Extract the [X, Y] coordinate from the center of the cell holding the provided text.  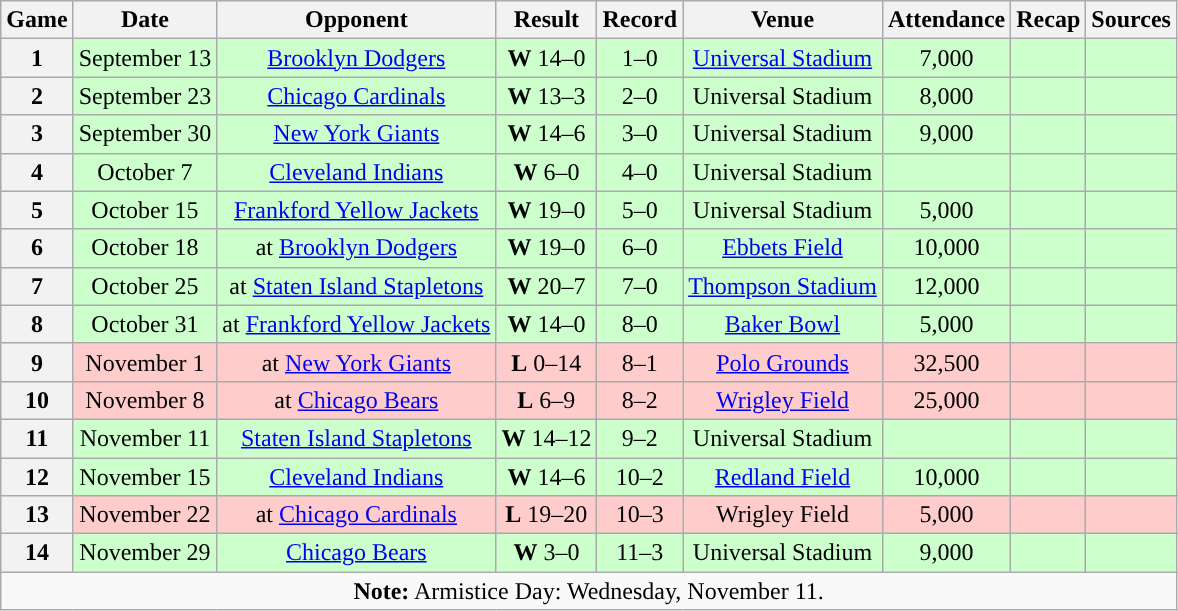
October 7 [145, 172]
at Frankford Yellow Jackets [356, 324]
Frankford Yellow Jackets [356, 210]
Venue [783, 20]
November 8 [145, 400]
September 30 [145, 134]
3–0 [640, 134]
25,000 [946, 400]
9–2 [640, 438]
November 15 [145, 477]
W 3–0 [546, 553]
4–0 [640, 172]
Note: Armistice Day: Wednesday, November 11. [589, 591]
November 1 [145, 362]
32,500 [946, 362]
November 29 [145, 553]
Chicago Cardinals [356, 96]
12,000 [946, 286]
7,000 [946, 58]
W 6–0 [546, 172]
7–0 [640, 286]
2 [37, 96]
L 0–14 [546, 362]
October 18 [145, 248]
L 6–9 [546, 400]
Recap [1048, 20]
7 [37, 286]
14 [37, 553]
1 [37, 58]
W 14–12 [546, 438]
Opponent [356, 20]
Attendance [946, 20]
September 23 [145, 96]
5–0 [640, 210]
October 25 [145, 286]
at Staten Island Stapletons [356, 286]
6–0 [640, 248]
at Chicago Cardinals [356, 515]
1–0 [640, 58]
12 [37, 477]
8–2 [640, 400]
W 20–7 [546, 286]
8–0 [640, 324]
September 13 [145, 58]
W 13–3 [546, 96]
October 15 [145, 210]
at Brooklyn Dodgers [356, 248]
3 [37, 134]
8,000 [946, 96]
8–1 [640, 362]
Polo Grounds [783, 362]
9 [37, 362]
Record [640, 20]
Staten Island Stapletons [356, 438]
6 [37, 248]
11 [37, 438]
Baker Bowl [783, 324]
Result [546, 20]
Chicago Bears [356, 553]
Date [145, 20]
New York Giants [356, 134]
5 [37, 210]
Brooklyn Dodgers [356, 58]
2–0 [640, 96]
October 31 [145, 324]
Thompson Stadium [783, 286]
November 22 [145, 515]
4 [37, 172]
10 [37, 400]
10–3 [640, 515]
11–3 [640, 553]
Sources [1132, 20]
at Chicago Bears [356, 400]
Game [37, 20]
13 [37, 515]
L 19–20 [546, 515]
November 11 [145, 438]
at New York Giants [356, 362]
8 [37, 324]
10–2 [640, 477]
Ebbets Field [783, 248]
Redland Field [783, 477]
